Extract the [X, Y] coordinate from the center of the cell holding the provided text.  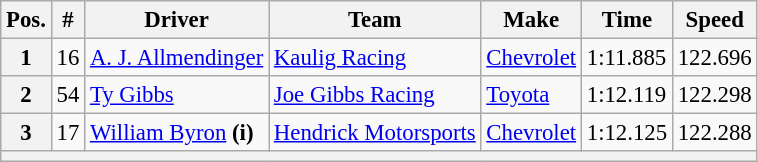
A. J. Allmendinger [177, 58]
Kaulig Racing [375, 58]
16 [68, 58]
Team [375, 20]
Speed [714, 20]
3 [26, 133]
Driver [177, 20]
122.696 [714, 58]
17 [68, 133]
122.288 [714, 133]
Hendrick Motorsports [375, 133]
William Byron (i) [177, 133]
122.298 [714, 95]
Make [531, 20]
Pos. [26, 20]
1 [26, 58]
Time [626, 20]
Joe Gibbs Racing [375, 95]
1:12.119 [626, 95]
2 [26, 95]
Toyota [531, 95]
54 [68, 95]
# [68, 20]
1:11.885 [626, 58]
Ty Gibbs [177, 95]
1:12.125 [626, 133]
